Capture the cell that displays the provided text and extract its (x, y) central coordinate. 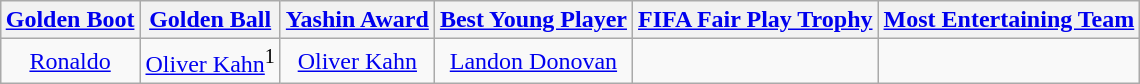
Golden Boot (70, 20)
Landon Donovan (533, 62)
Best Young Player (533, 20)
Oliver Kahn1 (210, 62)
Golden Ball (210, 20)
Most Entertaining Team (1009, 20)
Oliver Kahn (357, 62)
FIFA Fair Play Trophy (756, 20)
Ronaldo (70, 62)
Yashin Award (357, 20)
